Scan for the cell matching the given text and deliver its [x, y] coordinate at center. 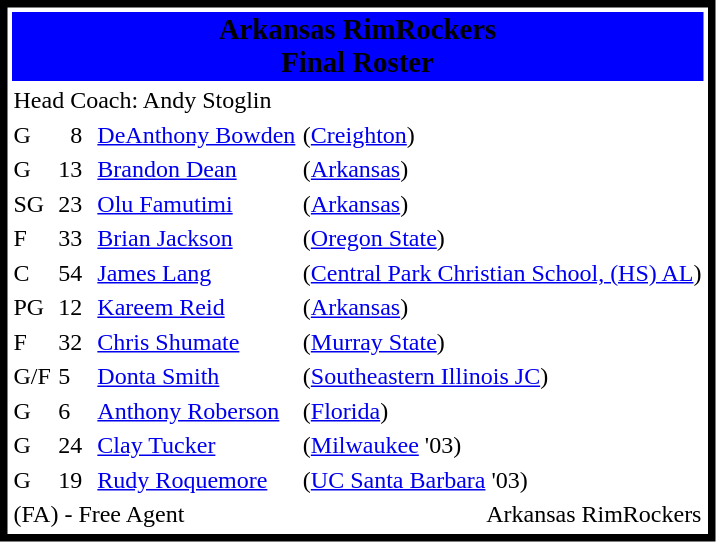
(Florida) [502, 411]
Anthony Roberson [196, 411]
(Creighton) [502, 135]
(FA) - Free Agent [154, 515]
James Lang [196, 273]
33 [70, 239]
Head Coach: Andy Stoglin [154, 101]
C [32, 273]
(Milwaukee '03) [502, 445]
(UC Santa Barbara '03) [502, 480]
6 [70, 411]
19 [70, 480]
5 [70, 377]
SG [32, 204]
G/F [32, 377]
13 [70, 169]
Clay Tucker [196, 445]
Chris Shumate [196, 342]
Donta Smith [196, 377]
Kareem Reid [196, 307]
24 [70, 445]
PG [32, 307]
32 [70, 342]
54 [70, 273]
8 [70, 135]
Rudy Roquemore [196, 480]
(Southeastern Illinois JC) [502, 377]
(Oregon State) [502, 239]
Olu Famutimi [196, 204]
Arkansas RimRockers [502, 515]
Arkansas RimRockersFinal Roster [358, 46]
DeAnthony Bowden [196, 135]
23 [70, 204]
Brian Jackson [196, 239]
12 [70, 307]
(Central Park Christian School, (HS) AL) [502, 273]
Brandon Dean [196, 169]
(Murray State) [502, 342]
